For the text-containing cell, return its midpoint in [X, Y] coordinate format. 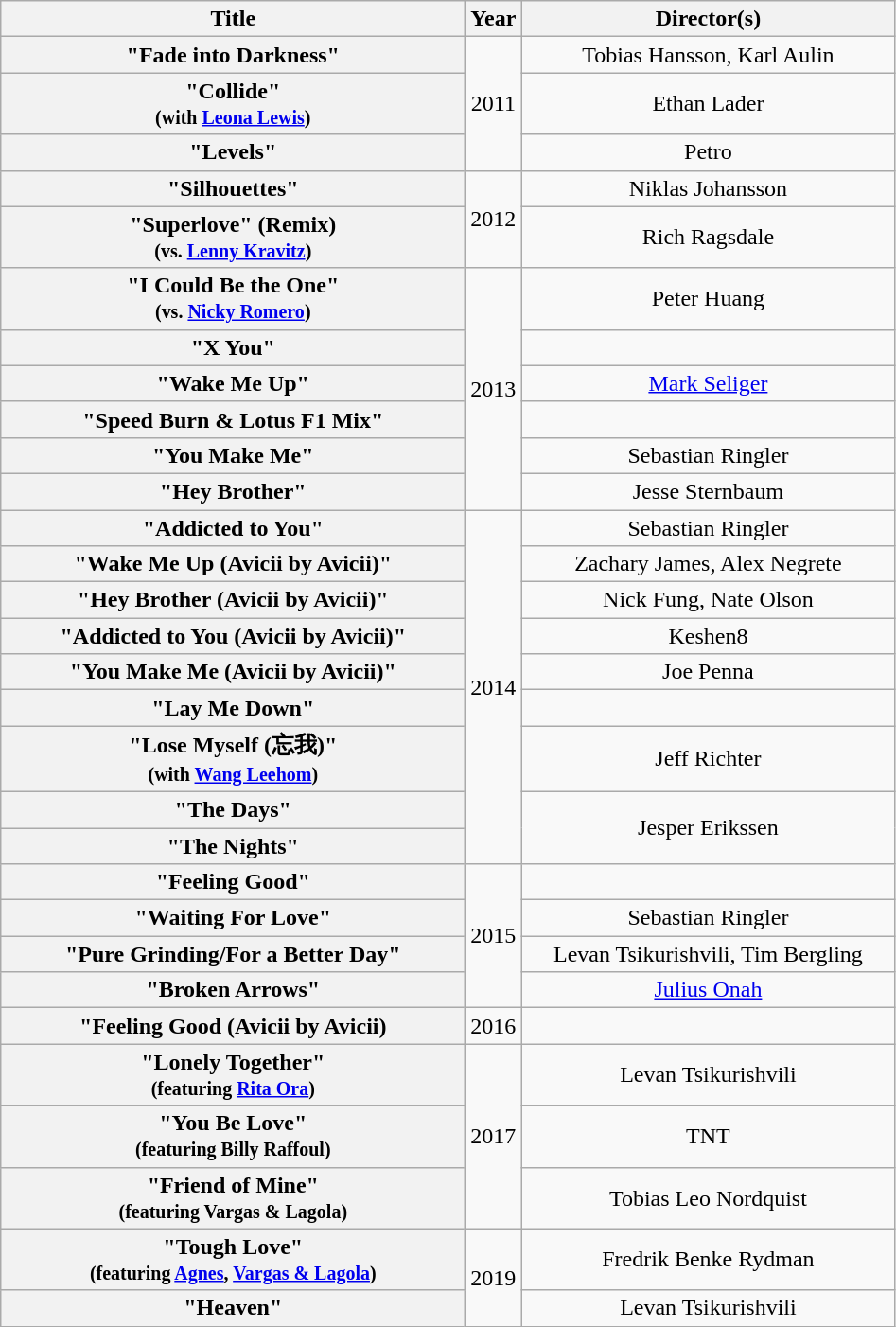
"The Nights" [233, 845]
"Feeling Good" [233, 882]
Levan Tsikurishvili, Tim Bergling [708, 954]
2011 [494, 104]
Tobias Leo Nordquist [708, 1198]
2014 [494, 686]
"The Days" [233, 809]
Peter Huang [708, 299]
2012 [494, 220]
Year [494, 19]
TNT [708, 1136]
Julius Onah [708, 990]
"Lose Myself (忘我)"(with Wang Leehom) [233, 759]
Petro [708, 152]
"Silhouettes" [233, 188]
"Lay Me Down" [233, 708]
Rich Ragsdale [708, 237]
"You Make Me (Avicii by Avicii)" [233, 672]
"Collide"(with Leona Lewis) [233, 104]
2013 [494, 388]
"Superlove" (Remix)(vs. Lenny Kravitz) [233, 237]
"Lonely Together"(featuring Rita Ora) [233, 1075]
"Tough Love"(featuring Agnes, Vargas & Lagola) [233, 1259]
Jesse Sternbaum [708, 491]
"Heaven" [233, 1308]
Fredrik Benke Rydman [708, 1259]
Ethan Lader [708, 104]
Nick Fung, Nate Olson [708, 600]
"Feeling Good (Avicii by Avicii) [233, 1026]
2015 [494, 936]
"Waiting For Love" [233, 918]
Director(s) [708, 19]
"X You" [233, 347]
2017 [494, 1136]
"Fade into Darkness" [233, 55]
Zachary James, Alex Negrete [708, 564]
Joe Penna [708, 672]
"Wake Me Up (Avicii by Avicii)" [233, 564]
2016 [494, 1026]
Keshen8 [708, 636]
"Hey Brother (Avicii by Avicii)" [233, 600]
"You Be Love"(featuring Billy Raffoul) [233, 1136]
"Pure Grinding/For a Better Day" [233, 954]
"I Could Be the One"(vs. Nicky Romero) [233, 299]
"Speed Burn & Lotus F1 Mix" [233, 419]
"Addicted to You" [233, 527]
Tobias Hansson, Karl Aulin [708, 55]
Jeff Richter [708, 759]
Title [233, 19]
"Friend of Mine"(featuring Vargas & Lagola) [233, 1198]
"Broken Arrows" [233, 990]
"You Make Me" [233, 455]
Mark Seliger [708, 383]
"Levels" [233, 152]
2019 [494, 1278]
"Wake Me Up" [233, 383]
"Addicted to You (Avicii by Avicii)" [233, 636]
"Hey Brother" [233, 491]
Niklas Johansson [708, 188]
Jesper Erikssen [708, 827]
